Locate the cell with the specified text and output its [X, Y] center coordinate. 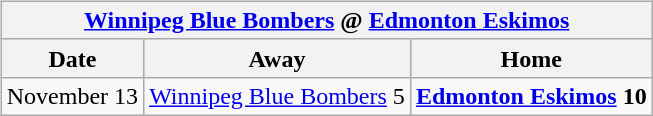
Winnipeg Blue Bombers 5 [278, 96]
Home [531, 58]
Winnipeg Blue Bombers @ Edmonton Eskimos [326, 20]
Date [72, 58]
November 13 [72, 96]
Away [278, 58]
Edmonton Eskimos 10 [531, 96]
